For the text-containing cell, return its midpoint in [x, y] coordinate format. 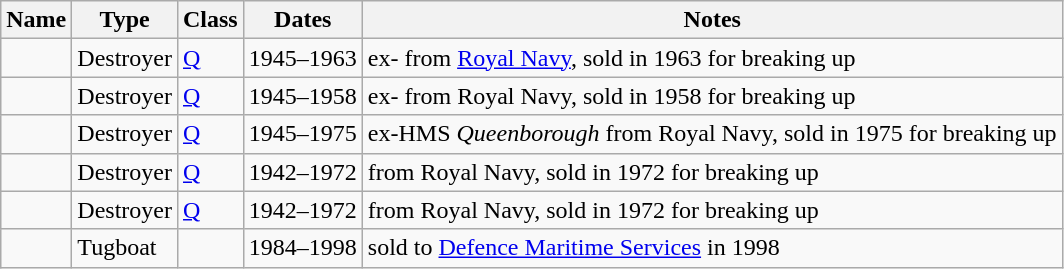
1945–1963 [302, 58]
ex- from Royal Navy, sold in 1958 for breaking up [712, 96]
Dates [302, 20]
1945–1975 [302, 134]
Class [210, 20]
ex- from Royal Navy, sold in 1963 for breaking up [712, 58]
Type [125, 20]
Notes [712, 20]
1945–1958 [302, 96]
1984–1998 [302, 248]
Name [36, 20]
ex-HMS Queenborough from Royal Navy, sold in 1975 for breaking up [712, 134]
Tugboat [125, 248]
sold to Defence Maritime Services in 1998 [712, 248]
